Determine the (x, y) coordinate at the center of the cell enclosing the given text.  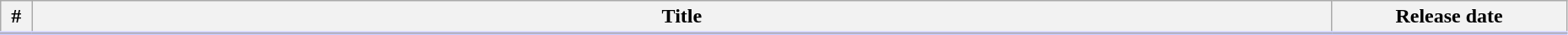
Release date (1449, 17)
Title (682, 17)
# (17, 17)
